Extract the (X, Y) coordinate from the center of the cell holding the provided text.  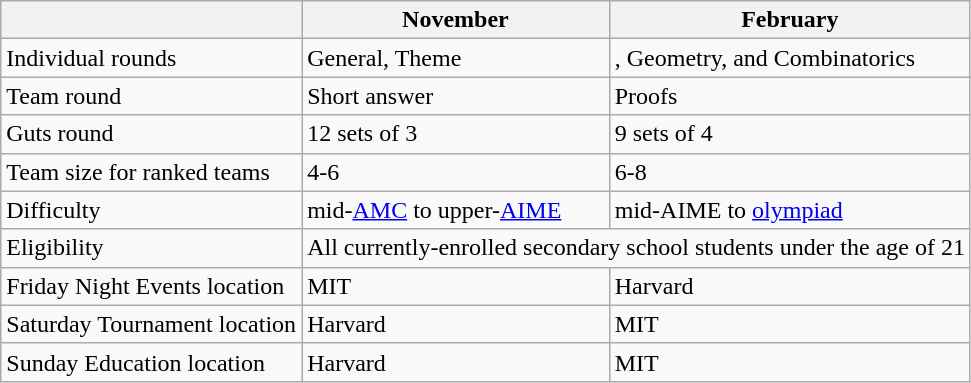
Guts round (152, 134)
Team round (152, 96)
Eligibility (152, 248)
November (456, 20)
Proofs (790, 96)
Short answer (456, 96)
February (790, 20)
mid-AMC to upper-AIME (456, 210)
Friday Night Events location (152, 286)
9 sets of 4 (790, 134)
General, Theme (456, 58)
12 sets of 3 (456, 134)
, Geometry, and Combinatorics (790, 58)
Difficulty (152, 210)
Saturday Tournament location (152, 324)
Sunday Education location (152, 362)
4-6 (456, 172)
6-8 (790, 172)
mid-AIME to olympiad (790, 210)
Team size for ranked teams (152, 172)
Individual rounds (152, 58)
All currently-enrolled secondary school students under the age of 21 (636, 248)
